Search for the cell housing the specified text and yield its [x, y] center coordinate. 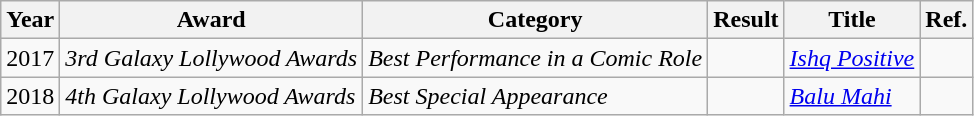
Year [30, 20]
Title [852, 20]
4th Galaxy Lollywood Awards [212, 96]
Category [536, 20]
Best Performance in a Comic Role [536, 58]
Best Special Appearance [536, 96]
2017 [30, 58]
Ref. [946, 20]
2018 [30, 96]
Result [746, 20]
Ishq Positive [852, 58]
Balu Mahi [852, 96]
Award [212, 20]
3rd Galaxy Lollywood Awards [212, 58]
